Provide the [x, y] coordinate of the cell's center where the given text is located.  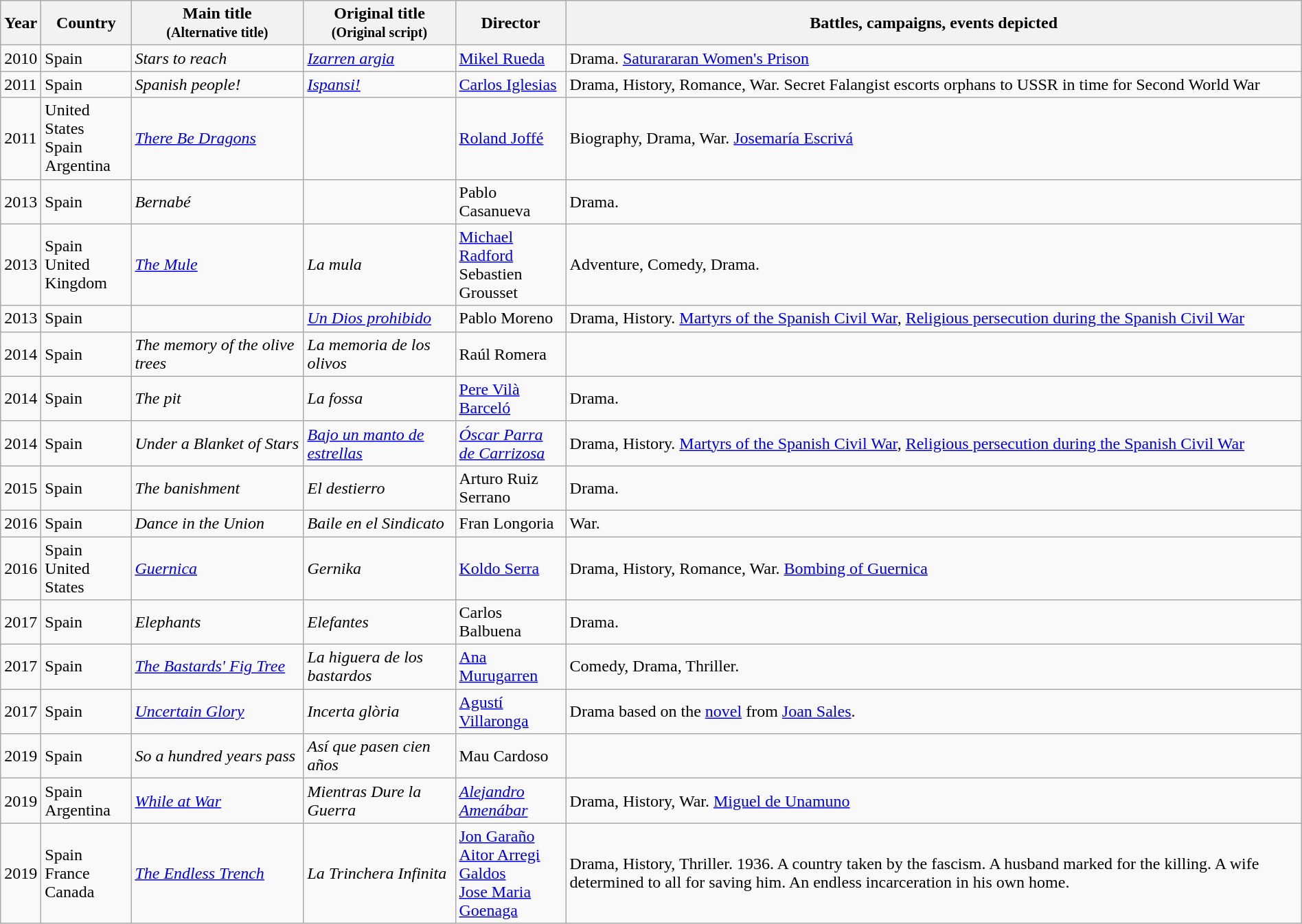
Guernica [217, 568]
SpainArgentina [87, 800]
The pit [217, 398]
Mikel Rueda [511, 58]
Michael RadfordSebastien Grousset [511, 265]
Drama, History, War. Miguel de Unamuno [934, 800]
Agustí Villaronga [511, 711]
The Endless Trench [217, 873]
Drama. Saturararan Women's Prison [934, 58]
Drama, History, Romance, War. Bombing of Guernica [934, 568]
Así que pasen cien años [379, 756]
Stars to reach [217, 58]
Roland Joffé [511, 139]
Baile en el Sindicato [379, 523]
Izarren argia [379, 58]
Bajo un manto de estrellas [379, 443]
Mau Cardoso [511, 756]
Pere Vilà Barceló [511, 398]
2010 [21, 58]
La higuera de los bastardos [379, 667]
Carlos Iglesias [511, 84]
The banishment [217, 487]
Fran Longoria [511, 523]
So a hundred years pass [217, 756]
There Be Dragons [217, 139]
Óscar Parra de Carrizosa [511, 443]
El destierro [379, 487]
Director [511, 23]
Incerta glòria [379, 711]
Pablo Moreno [511, 319]
The memory of the olive trees [217, 354]
Battles, campaigns, events depicted [934, 23]
Biography, Drama, War. Josemaría Escrivá [934, 139]
United StatesSpainArgentina [87, 139]
Comedy, Drama, Thriller. [934, 667]
Bernabé [217, 202]
Ana Murugarren [511, 667]
Mientras Dure la Guerra [379, 800]
The Mule [217, 265]
Jon GarañoAitor Arregi GaldosJose Maria Goenaga [511, 873]
Un Dios prohibido [379, 319]
La Trinchera Infinita [379, 873]
Gernika [379, 568]
Drama, History, Romance, War. Secret Falangist escorts orphans to USSR in time for Second World War [934, 84]
Pablo Casanueva [511, 202]
Uncertain Glory [217, 711]
Original title(Original script) [379, 23]
War. [934, 523]
Adventure, Comedy, Drama. [934, 265]
Main title(Alternative title) [217, 23]
Drama based on the novel from Joan Sales. [934, 711]
Country [87, 23]
While at War [217, 800]
SpainFranceCanada [87, 873]
La fossa [379, 398]
Year [21, 23]
Carlos Balbuena [511, 622]
Spanish people! [217, 84]
2015 [21, 487]
SpainUnited States [87, 568]
The Bastards' Fig Tree [217, 667]
La mula [379, 265]
Raúl Romera [511, 354]
Elefantes [379, 622]
Dance in the Union [217, 523]
Under a Blanket of Stars [217, 443]
Alejandro Amenábar [511, 800]
Arturo Ruiz Serrano [511, 487]
SpainUnited Kingdom [87, 265]
Elephants [217, 622]
Ispansi! [379, 84]
La memoria de los olivos [379, 354]
Koldo Serra [511, 568]
